From the cell containing the given text, extract its center point as (x, y) coordinate. 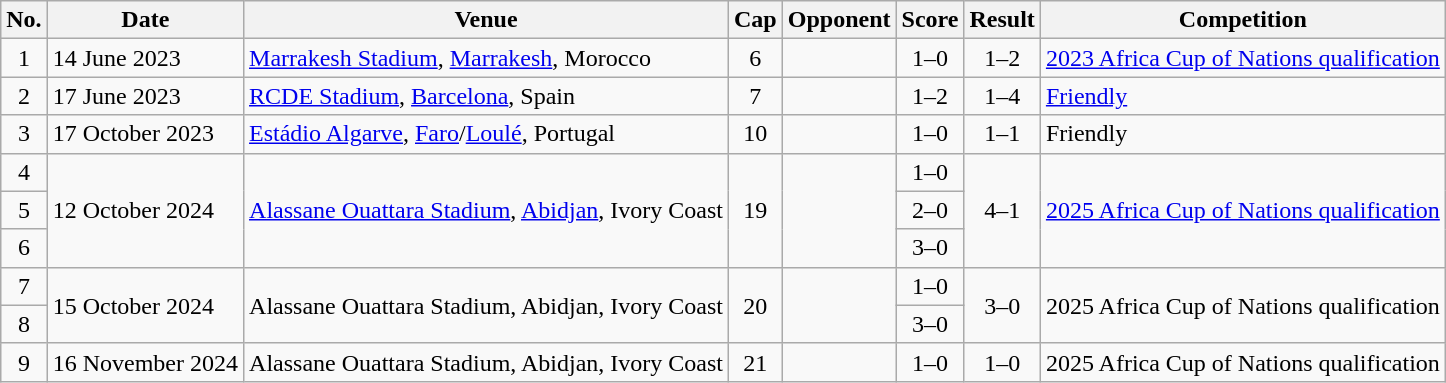
No. (24, 20)
Score (930, 20)
8 (24, 324)
5 (24, 210)
4 (24, 172)
1 (24, 58)
1–1 (1002, 134)
Marrakesh Stadium, Marrakesh, Morocco (486, 58)
Opponent (839, 20)
3 (24, 134)
Competition (1242, 20)
Venue (486, 20)
12 October 2024 (145, 210)
Cap (756, 20)
Result (1002, 20)
10 (756, 134)
4–1 (1002, 210)
RCDE Stadium, Barcelona, Spain (486, 96)
9 (24, 362)
17 June 2023 (145, 96)
Date (145, 20)
17 October 2023 (145, 134)
1–4 (1002, 96)
2–0 (930, 210)
2023 Africa Cup of Nations qualification (1242, 58)
16 November 2024 (145, 362)
21 (756, 362)
19 (756, 210)
14 June 2023 (145, 58)
15 October 2024 (145, 305)
20 (756, 305)
2 (24, 96)
Estádio Algarve, Faro/Loulé, Portugal (486, 134)
